Scan for the cell matching the given text and deliver its (X, Y) coordinate at center. 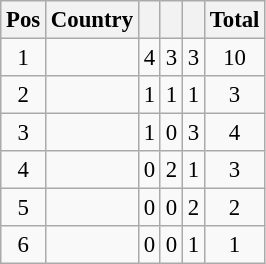
6 (24, 245)
Pos (24, 20)
10 (234, 58)
Country (92, 20)
5 (24, 208)
Total (234, 20)
